From the cell containing the given text, extract its center point as (X, Y) coordinate. 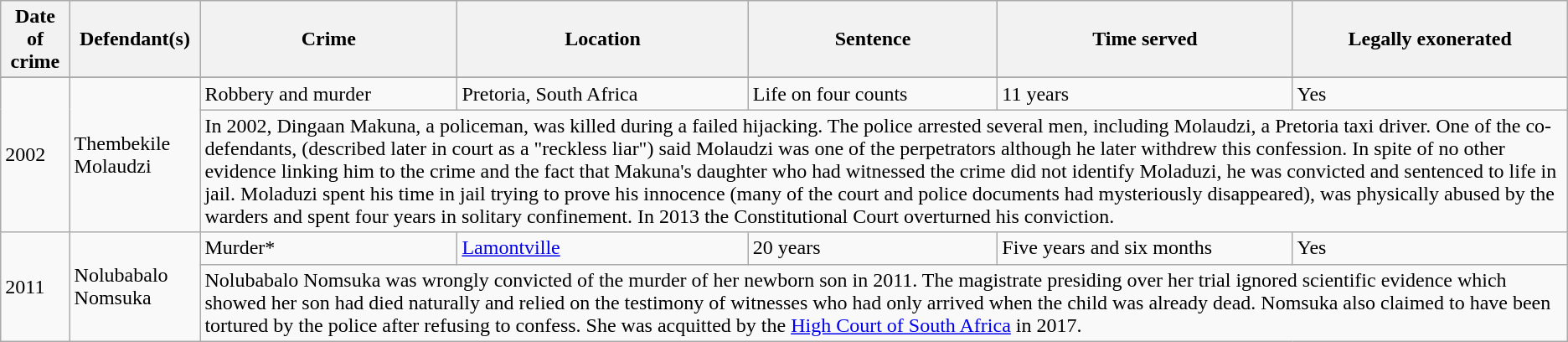
Life on four counts (873, 94)
Time served (1145, 39)
Lamontville (603, 248)
Date of crime (35, 39)
Murder* (328, 248)
20 years (873, 248)
Five years and six months (1145, 248)
Nolubabalo Nomsuka (135, 287)
2011 (35, 287)
Sentence (873, 39)
Pretoria, South Africa (603, 94)
2002 (35, 155)
Thembekile Molaudzi (135, 155)
Legally exonerated (1430, 39)
Robbery and murder (328, 94)
11 years (1145, 94)
Location (603, 39)
Defendant(s) (135, 39)
Crime (328, 39)
